From the cell containing the given text, extract its center point as (X, Y) coordinate. 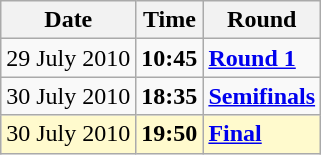
19:50 (170, 134)
Time (170, 20)
Date (68, 20)
Round (262, 20)
10:45 (170, 58)
18:35 (170, 96)
29 July 2010 (68, 58)
Final (262, 134)
Semifinals (262, 96)
Round 1 (262, 58)
